Locate the cell with the specified text and output its (X, Y) center coordinate. 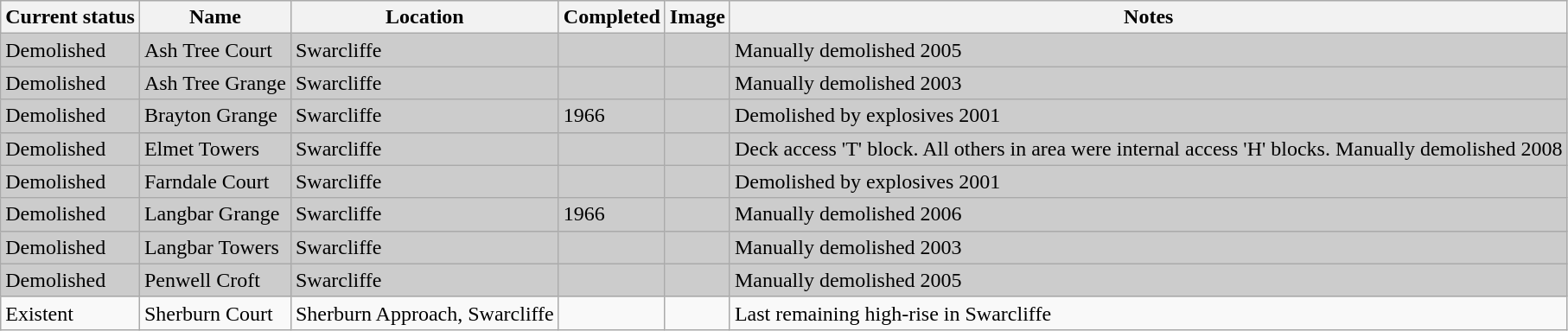
Last remaining high-rise in Swarcliffe (1148, 313)
Elmet Towers (214, 149)
Name (214, 17)
Existent (71, 313)
Current status (71, 17)
Penwell Croft (214, 280)
Langbar Grange (214, 214)
Brayton Grange (214, 116)
Langbar Towers (214, 247)
Deck access 'T' block. All others in area were internal access 'H' blocks. Manually demolished 2008 (1148, 149)
Location (424, 17)
Notes (1148, 17)
Manually demolished 2006 (1148, 214)
Ash Tree Court (214, 50)
Ash Tree Grange (214, 83)
Completed (612, 17)
Image (697, 17)
Sherburn Approach, Swarcliffe (424, 313)
Sherburn Court (214, 313)
Farndale Court (214, 181)
